Find where the given text appears and provide that cell's center as (X, Y) coordinate. 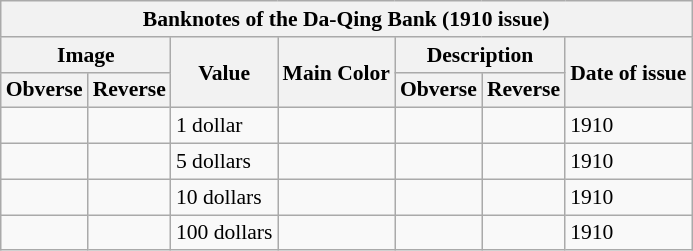
1 dollar (224, 126)
Image (86, 55)
Main Color (336, 72)
Date of issue (628, 72)
10 dollars (224, 197)
100 dollars (224, 233)
Description (480, 55)
5 dollars (224, 162)
Banknotes of the Da-Qing Bank (1910 issue) (346, 19)
Value (224, 72)
